Pinpoint the cell where the given text exists, returning its (X, Y) midpoint coordinate. 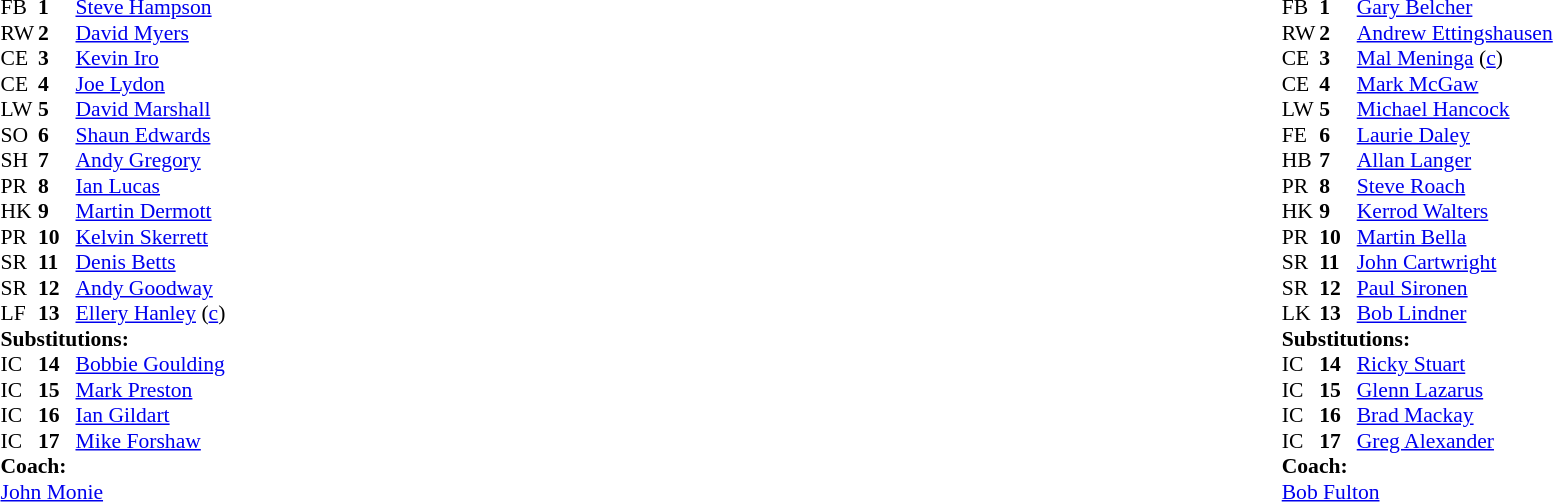
Laurie Daley (1455, 135)
Allan Langer (1455, 161)
Kelvin Skerrett (151, 237)
Andy Goodway (151, 288)
Bob Lindner (1455, 313)
Denis Betts (151, 263)
Michael Hancock (1455, 109)
Mike Forshaw (151, 441)
Ian Lucas (151, 186)
Ricky Stuart (1455, 365)
LK (1301, 313)
Mal Meninga (c) (1455, 59)
SO (19, 135)
Paul Sironen (1455, 288)
Mark Preston (151, 390)
FE (1301, 135)
LF (19, 313)
David Marshall (151, 109)
Andy Gregory (151, 161)
Andrew Ettingshausen (1455, 33)
HB (1301, 161)
Shaun Edwards (151, 135)
Ian Gildart (151, 415)
SH (19, 161)
Mark McGaw (1455, 84)
Martin Dermott (151, 211)
Greg Alexander (1455, 441)
David Myers (151, 33)
John Cartwright (1455, 263)
Joe Lydon (151, 84)
Kevin Iro (151, 59)
Ellery Hanley (c) (151, 313)
Glenn Lazarus (1455, 390)
Martin Bella (1455, 237)
Kerrod Walters (1455, 211)
Brad Mackay (1455, 415)
Steve Roach (1455, 186)
Bobbie Goulding (151, 365)
